Detect which cell encompasses the target text, then output its (x, y) center coordinate. 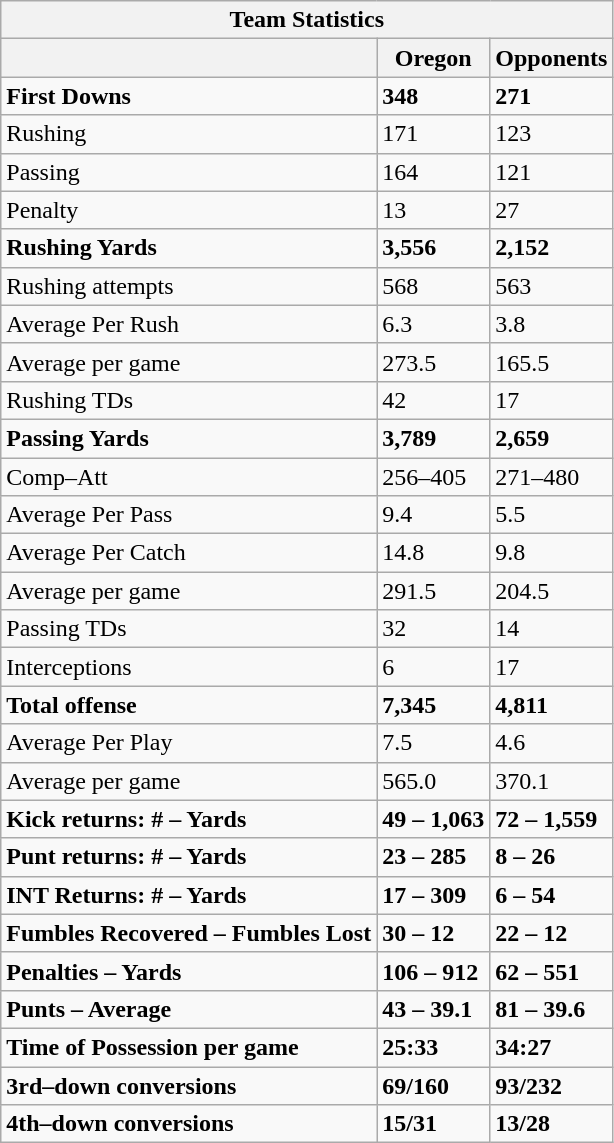
3rd–down conversions (189, 1085)
62 – 551 (552, 971)
Passing (189, 172)
256–405 (434, 477)
72 – 1,559 (552, 819)
81 – 39.6 (552, 1009)
565.0 (434, 781)
Interceptions (189, 667)
271 (552, 96)
6 – 54 (552, 895)
17 – 309 (434, 895)
6 (434, 667)
3,556 (434, 248)
7,345 (434, 705)
49 – 1,063 (434, 819)
5.5 (552, 515)
Oregon (434, 58)
34:27 (552, 1047)
Average Per Catch (189, 553)
370.1 (552, 781)
Total offense (189, 705)
Passing Yards (189, 438)
165.5 (552, 362)
Punts – Average (189, 1009)
Average Per Rush (189, 324)
42 (434, 400)
204.5 (552, 591)
164 (434, 172)
Rushing (189, 134)
6.3 (434, 324)
123 (552, 134)
4.6 (552, 743)
106 – 912 (434, 971)
348 (434, 96)
Average Per Play (189, 743)
Team Statistics (307, 20)
Kick returns: # – Yards (189, 819)
14 (552, 629)
2,659 (552, 438)
563 (552, 286)
273.5 (434, 362)
30 – 12 (434, 933)
9.4 (434, 515)
Penalty (189, 210)
Average Per Pass (189, 515)
First Downs (189, 96)
13/28 (552, 1124)
Time of Possession per game (189, 1047)
32 (434, 629)
Rushing TDs (189, 400)
43 – 39.1 (434, 1009)
3.8 (552, 324)
3,789 (434, 438)
Punt returns: # – Yards (189, 857)
Opponents (552, 58)
9.8 (552, 553)
25:33 (434, 1047)
13 (434, 210)
22 – 12 (552, 933)
271–480 (552, 477)
27 (552, 210)
14.8 (434, 553)
Comp–Att (189, 477)
69/160 (434, 1085)
4,811 (552, 705)
Fumbles Recovered – Fumbles Lost (189, 933)
23 – 285 (434, 857)
4th–down conversions (189, 1124)
Penalties – Yards (189, 971)
171 (434, 134)
7.5 (434, 743)
Passing TDs (189, 629)
Rushing attempts (189, 286)
93/232 (552, 1085)
568 (434, 286)
INT Returns: # – Yards (189, 895)
15/31 (434, 1124)
8 – 26 (552, 857)
121 (552, 172)
Rushing Yards (189, 248)
2,152 (552, 248)
291.5 (434, 591)
